Determine the (x, y) coordinate at the center of the cell enclosing the given text.  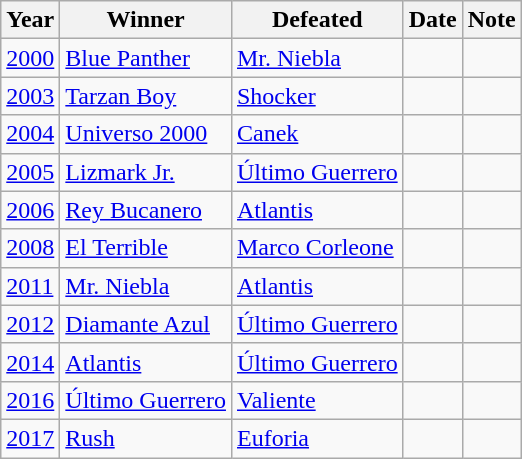
2005 (30, 172)
Diamante Azul (146, 324)
Defeated (317, 20)
2004 (30, 134)
2014 (30, 362)
Universo 2000 (146, 134)
Lizmark Jr. (146, 172)
2017 (30, 438)
2006 (30, 210)
Blue Panther (146, 58)
Winner (146, 20)
Rush (146, 438)
2000 (30, 58)
2012 (30, 324)
Valiente (317, 400)
Shocker (317, 96)
2011 (30, 286)
Marco Corleone (317, 248)
Tarzan Boy (146, 96)
Canek (317, 134)
2016 (30, 400)
2008 (30, 248)
Year (30, 20)
2003 (30, 96)
El Terrible (146, 248)
Date (432, 20)
Rey Bucanero (146, 210)
Note (492, 20)
Euforia (317, 438)
